For the text-containing cell, return its midpoint in [x, y] coordinate format. 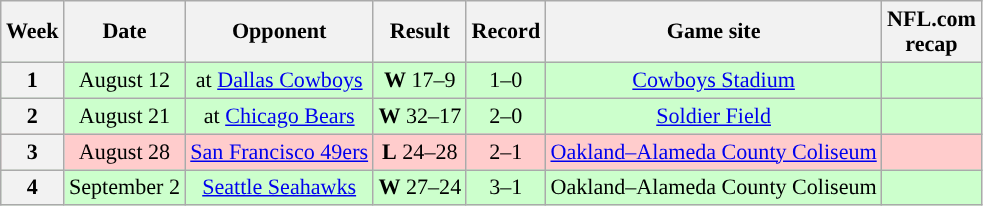
August 12 [124, 80]
W 32–17 [420, 116]
San Francisco 49ers [279, 151]
2 [32, 116]
3 [32, 151]
at Chicago Bears [279, 116]
1–0 [506, 80]
NFL.comrecap [932, 30]
W 17–9 [420, 80]
Soldier Field [714, 116]
W 27–24 [420, 187]
Opponent [279, 30]
Date [124, 30]
2–1 [506, 151]
Seattle Seahawks [279, 187]
at Dallas Cowboys [279, 80]
Game site [714, 30]
L 24–28 [420, 151]
Result [420, 30]
September 2 [124, 187]
Cowboys Stadium [714, 80]
Record [506, 30]
4 [32, 187]
August 21 [124, 116]
2–0 [506, 116]
1 [32, 80]
3–1 [506, 187]
August 28 [124, 151]
Week [32, 30]
